For the text-containing cell, return its midpoint in (X, Y) coordinate format. 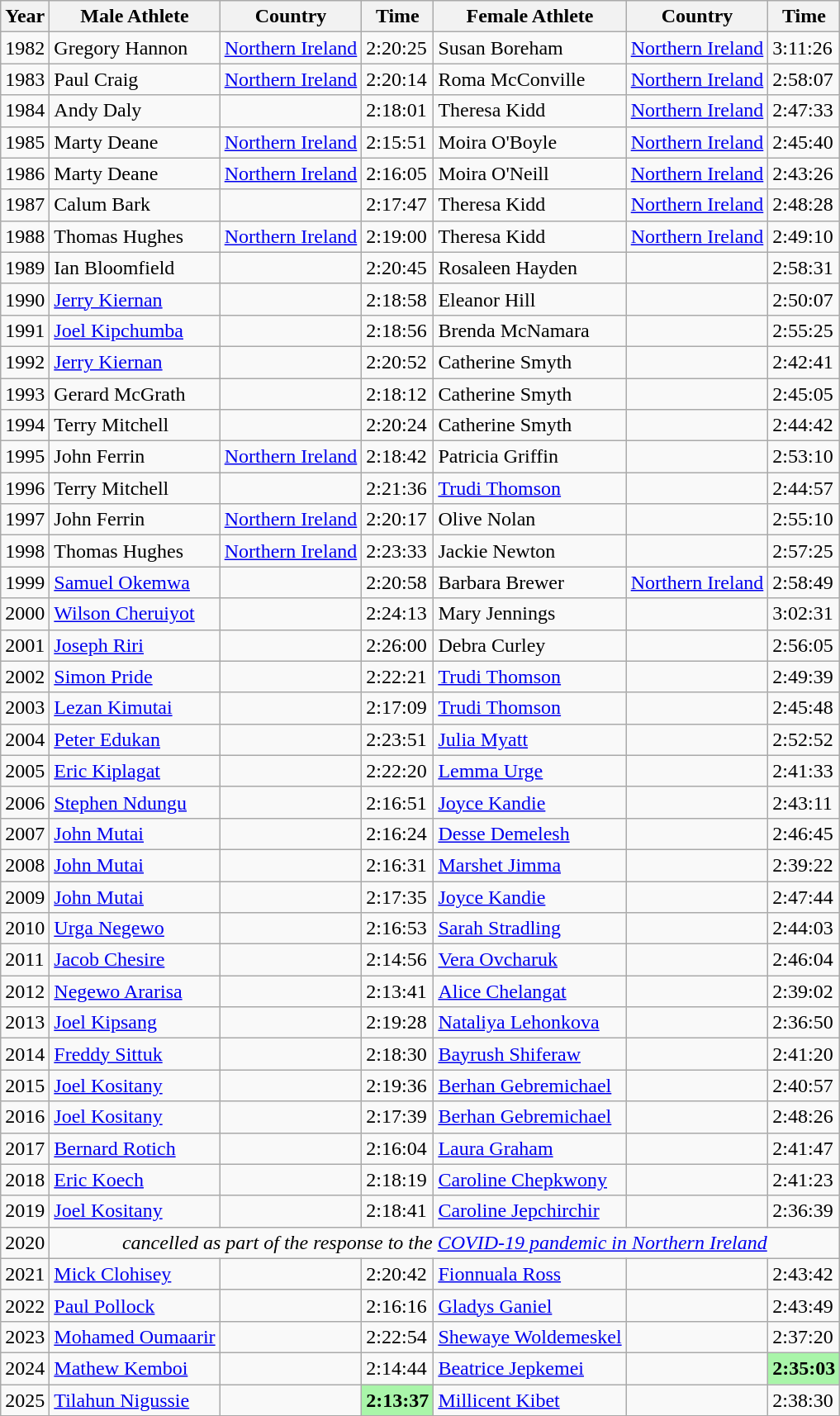
2:35:03 (804, 1368)
2023 (25, 1337)
Mary Jennings (530, 614)
2:43:26 (804, 173)
2003 (25, 708)
Peter Edukan (135, 739)
2:15:51 (398, 142)
2:20:24 (398, 425)
2:17:09 (398, 708)
Female Athlete (530, 17)
2013 (25, 1023)
1993 (25, 394)
Paul Craig (135, 79)
Joel Kipsang (135, 1023)
Gladys Ganiel (530, 1305)
2:18:12 (398, 394)
Negewo Ararisa (135, 991)
2:58:31 (804, 268)
Joel Kipchumba (135, 330)
Urga Negewo (135, 929)
2:22:54 (398, 1337)
2:19:28 (398, 1023)
2:48:26 (804, 1117)
2:26:00 (398, 645)
Lemma Urge (530, 771)
2002 (25, 677)
Gerard McGrath (135, 394)
2:55:10 (804, 520)
2:58:49 (804, 582)
Laura Graham (530, 1148)
Mathew Kemboi (135, 1368)
2:16:05 (398, 173)
cancelled as part of the response to the COVID-19 pandemic in Northern Ireland (444, 1243)
2:57:25 (804, 551)
1989 (25, 268)
2011 (25, 960)
2:39:22 (804, 865)
1982 (25, 48)
2:45:05 (804, 394)
2019 (25, 1211)
1995 (25, 457)
2015 (25, 1086)
2:20:42 (398, 1274)
Moira O'Neill (530, 173)
Eleanor Hill (530, 299)
2014 (25, 1054)
2:44:03 (804, 929)
2:20:17 (398, 520)
Samuel Okemwa (135, 582)
Paul Pollock (135, 1305)
Roma McConville (530, 79)
2:49:39 (804, 677)
2:55:25 (804, 330)
Shewaye Woldemeskel (530, 1337)
Freddy Sittuk (135, 1054)
2010 (25, 929)
Moira O'Boyle (530, 142)
Barbara Brewer (530, 582)
2:46:45 (804, 834)
2:44:57 (804, 488)
3:11:26 (804, 48)
2:17:39 (398, 1117)
2005 (25, 771)
2:20:25 (398, 48)
Millicent Kibet (530, 1400)
3:02:31 (804, 614)
2:45:48 (804, 708)
2:46:04 (804, 960)
2:16:53 (398, 929)
Eric Koech (135, 1180)
2012 (25, 991)
2:23:51 (398, 739)
Andy Daly (135, 111)
2:19:36 (398, 1086)
2:14:44 (398, 1368)
Tilahun Nigussie (135, 1400)
Olive Nolan (530, 520)
2:45:40 (804, 142)
Caroline Jepchirchir (530, 1211)
2020 (25, 1243)
Debra Curley (530, 645)
2:18:30 (398, 1054)
2:43:42 (804, 1274)
2:19:00 (398, 236)
Caroline Chepkwony (530, 1180)
Bernard Rotich (135, 1148)
2:18:56 (398, 330)
2021 (25, 1274)
2:37:20 (804, 1337)
Mohamed Oumaarir (135, 1337)
Simon Pride (135, 677)
1992 (25, 362)
2:50:07 (804, 299)
1983 (25, 79)
2009 (25, 896)
2:47:33 (804, 111)
2:43:11 (804, 802)
2:18:19 (398, 1180)
1997 (25, 520)
Eric Kiplagat (135, 771)
Vera Ovcharuk (530, 960)
2:58:07 (804, 79)
1986 (25, 173)
Alice Chelangat (530, 991)
2018 (25, 1180)
Male Athlete (135, 17)
1985 (25, 142)
2:18:41 (398, 1211)
2:22:21 (398, 677)
2:52:52 (804, 739)
Jacob Chesire (135, 960)
2022 (25, 1305)
2:16:51 (398, 802)
Fionnuala Ross (530, 1274)
Susan Boreham (530, 48)
2:56:05 (804, 645)
2:18:58 (398, 299)
Gregory Hannon (135, 48)
2:16:24 (398, 834)
Year (25, 17)
2:20:14 (398, 79)
2:42:41 (804, 362)
2:20:45 (398, 268)
2:24:13 (398, 614)
2:41:20 (804, 1054)
2:36:50 (804, 1023)
Rosaleen Hayden (530, 268)
2001 (25, 645)
2004 (25, 739)
1999 (25, 582)
2:49:10 (804, 236)
2:39:02 (804, 991)
Jackie Newton (530, 551)
2007 (25, 834)
2:20:52 (398, 362)
1988 (25, 236)
2:17:47 (398, 205)
1994 (25, 425)
2:43:49 (804, 1305)
2:20:58 (398, 582)
2017 (25, 1148)
Mick Clohisey (135, 1274)
Bayrush Shiferaw (530, 1054)
2:14:56 (398, 960)
2:41:47 (804, 1148)
2000 (25, 614)
2016 (25, 1117)
2:41:23 (804, 1180)
1987 (25, 205)
2:16:04 (398, 1148)
Beatrice Jepkemei (530, 1368)
1990 (25, 299)
Stephen Ndungu (135, 802)
Sarah Stradling (530, 929)
Patricia Griffin (530, 457)
Julia Myatt (530, 739)
2:40:57 (804, 1086)
Nataliya Lehonkova (530, 1023)
Ian Bloomfield (135, 268)
2006 (25, 802)
2:41:33 (804, 771)
2:21:36 (398, 488)
Marshet Jimma (530, 865)
2:48:28 (804, 205)
2:18:42 (398, 457)
2025 (25, 1400)
2:23:33 (398, 551)
2024 (25, 1368)
2:22:20 (398, 771)
2008 (25, 865)
2:38:30 (804, 1400)
Brenda McNamara (530, 330)
2:17:35 (398, 896)
2:13:41 (398, 991)
2:53:10 (804, 457)
2:13:37 (398, 1400)
1991 (25, 330)
Desse Demelesh (530, 834)
1984 (25, 111)
2:36:39 (804, 1211)
2:18:01 (398, 111)
2:47:44 (804, 896)
Joseph Riri (135, 645)
Lezan Kimutai (135, 708)
2:44:42 (804, 425)
1998 (25, 551)
2:16:16 (398, 1305)
1996 (25, 488)
2:16:31 (398, 865)
Wilson Cheruiyot (135, 614)
Calum Bark (135, 205)
